Determine the [x, y] coordinate at the center of the cell enclosing the given text.  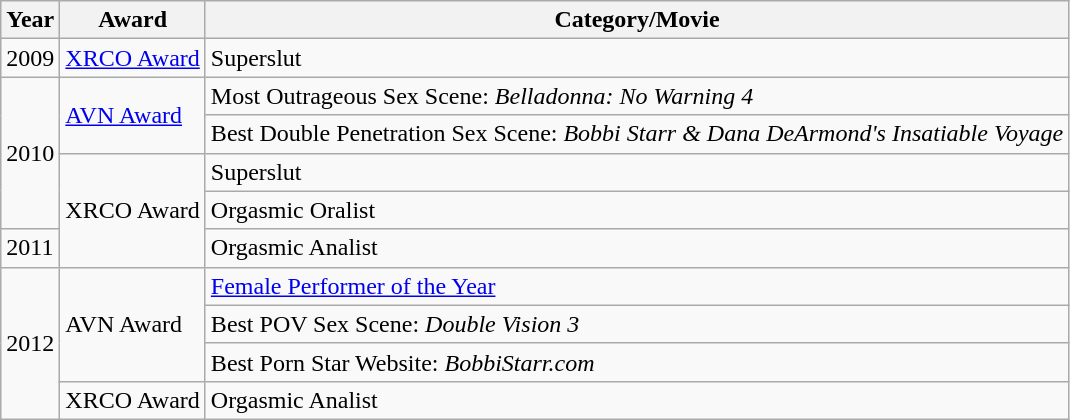
Best Porn Star Website: BobbiStarr.com [636, 362]
Most Outrageous Sex Scene: Belladonna: No Warning 4 [636, 96]
Female Performer of the Year [636, 286]
Best Double Penetration Sex Scene: Bobbi Starr & Dana DeArmond's Insatiable Voyage [636, 134]
Award [133, 20]
Category/Movie [636, 20]
Best POV Sex Scene: Double Vision 3 [636, 324]
2010 [30, 153]
2012 [30, 343]
Year [30, 20]
2011 [30, 248]
2009 [30, 58]
Orgasmic Oralist [636, 210]
